Return (X, Y) of the center of cell containing provided text 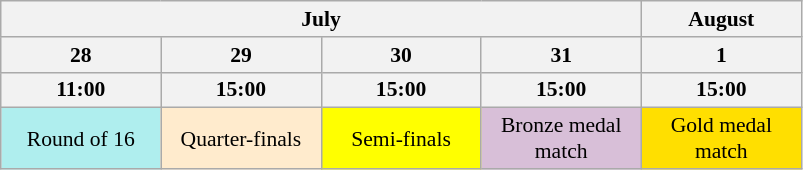
11:00 (81, 90)
July (321, 19)
Quarter-finals (241, 138)
31 (561, 55)
30 (401, 55)
28 (81, 55)
Gold medal match (721, 138)
1 (721, 55)
29 (241, 55)
Bronze medal match (561, 138)
August (721, 19)
Round of 16 (81, 138)
Semi-finals (401, 138)
